Determine the (x, y) coordinate at the center of the cell enclosing the given text.  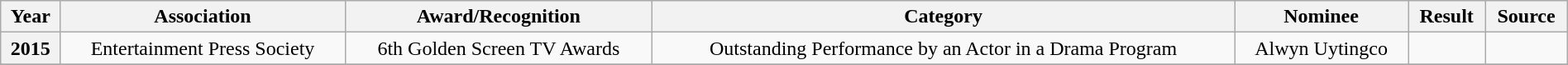
Year (31, 17)
Alwyn Uytingco (1322, 48)
Award/Recognition (498, 17)
6th Golden Screen TV Awards (498, 48)
Nominee (1322, 17)
Outstanding Performance by an Actor in a Drama Program (944, 48)
Category (944, 17)
Source (1527, 17)
Result (1446, 17)
Association (203, 17)
2015 (31, 48)
Entertainment Press Society (203, 48)
